For the text-containing cell, return its midpoint in [x, y] coordinate format. 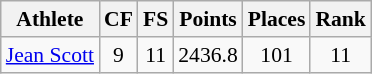
9 [118, 55]
FS [156, 19]
Athlete [50, 19]
CF [118, 19]
Points [208, 19]
Jean Scott [50, 55]
Rank [340, 19]
Places [277, 19]
101 [277, 55]
2436.8 [208, 55]
